Pinpoint the cell where the given text exists, returning its [x, y] midpoint coordinate. 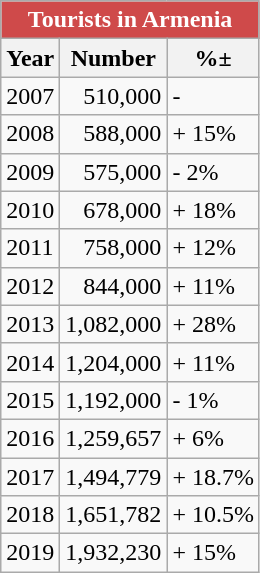
- [214, 96]
510,000 [114, 96]
678,000 [114, 210]
2014 [30, 362]
2009 [30, 172]
2012 [30, 286]
%± [214, 58]
1,494,779 [114, 477]
1,192,000 [114, 400]
1,082,000 [114, 324]
Tourists in Armenia [130, 20]
Number [114, 58]
2018 [30, 515]
- 1% [214, 400]
+ 18% [214, 210]
588,000 [114, 134]
+ 18.7% [214, 477]
2019 [30, 553]
+ 28% [214, 324]
Year [30, 58]
2013 [30, 324]
- 2% [214, 172]
844,000 [114, 286]
+ 12% [214, 248]
2016 [30, 438]
+ 6% [214, 438]
1,259,657 [114, 438]
2011 [30, 248]
575,000 [114, 172]
2007 [30, 96]
2008 [30, 134]
1,651,782 [114, 515]
758,000 [114, 248]
2015 [30, 400]
2017 [30, 477]
2010 [30, 210]
1,932,230 [114, 553]
1,204,000 [114, 362]
+ 10.5% [214, 515]
